Provide the [x, y] coordinate of the cell's center where the given text is located.  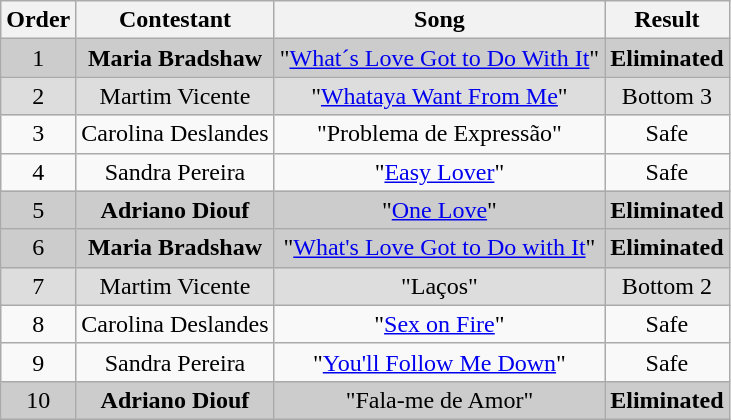
Bottom 2 [667, 286]
3 [38, 134]
Result [667, 20]
"One Love" [440, 210]
1 [38, 58]
"Whataya Want From Me" [440, 96]
8 [38, 324]
9 [38, 362]
6 [38, 248]
Bottom 3 [667, 96]
"Fala-me de Amor" [440, 400]
"Problema de Expressão" [440, 134]
Order [38, 20]
Song [440, 20]
"What's Love Got to Do with It" [440, 248]
2 [38, 96]
5 [38, 210]
7 [38, 286]
"What´s Love Got to Do With It" [440, 58]
"You'll Follow Me Down" [440, 362]
"Easy Lover" [440, 172]
10 [38, 400]
"Sex on Fire" [440, 324]
4 [38, 172]
"Laços" [440, 286]
Contestant [175, 20]
